Extract the (x, y) coordinate from the center of the cell holding the provided text.  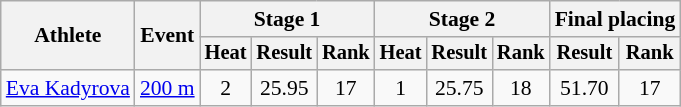
Stage 2 (462, 19)
Eva Kadyrova (68, 88)
51.70 (585, 88)
2 (226, 88)
Final placing (616, 19)
1 (401, 88)
Stage 1 (288, 19)
Event (168, 36)
25.95 (285, 88)
25.75 (459, 88)
Athlete (68, 36)
200 m (168, 88)
18 (521, 88)
